Return (X, Y) of the center of cell containing provided text 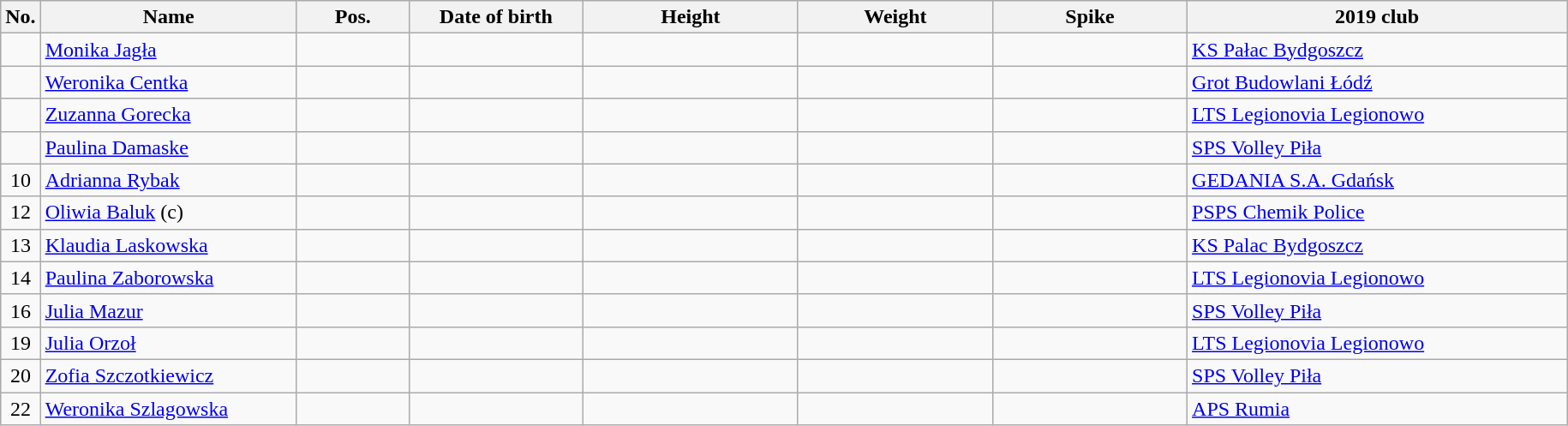
Paulina Damaske (168, 147)
Pos. (353, 17)
14 (21, 278)
10 (21, 180)
Monika Jagła (168, 50)
PSPS Chemik Police (1378, 213)
Spike (1090, 17)
KS Pałac Bydgoszcz (1378, 50)
KS Palac Bydgoszcz (1378, 245)
12 (21, 213)
2019 club (1378, 17)
Weronika Centka (168, 82)
APS Rumia (1378, 409)
Date of birth (495, 17)
Klaudia Laskowska (168, 245)
GEDANIA S.A. Gdańsk (1378, 180)
20 (21, 375)
No. (21, 17)
Adrianna Rybak (168, 180)
22 (21, 409)
Height (691, 17)
Weronika Szlagowska (168, 409)
Julia Mazur (168, 310)
16 (21, 310)
Paulina Zaborowska (168, 278)
Julia Orzoł (168, 343)
Name (168, 17)
Grot Budowlani Łódź (1378, 82)
Zuzanna Gorecka (168, 115)
Weight (895, 17)
13 (21, 245)
Zofia Szczotkiewicz (168, 375)
19 (21, 343)
Oliwia Baluk (c) (168, 213)
